Extract the (x, y) coordinate from the center of the cell holding the provided text.  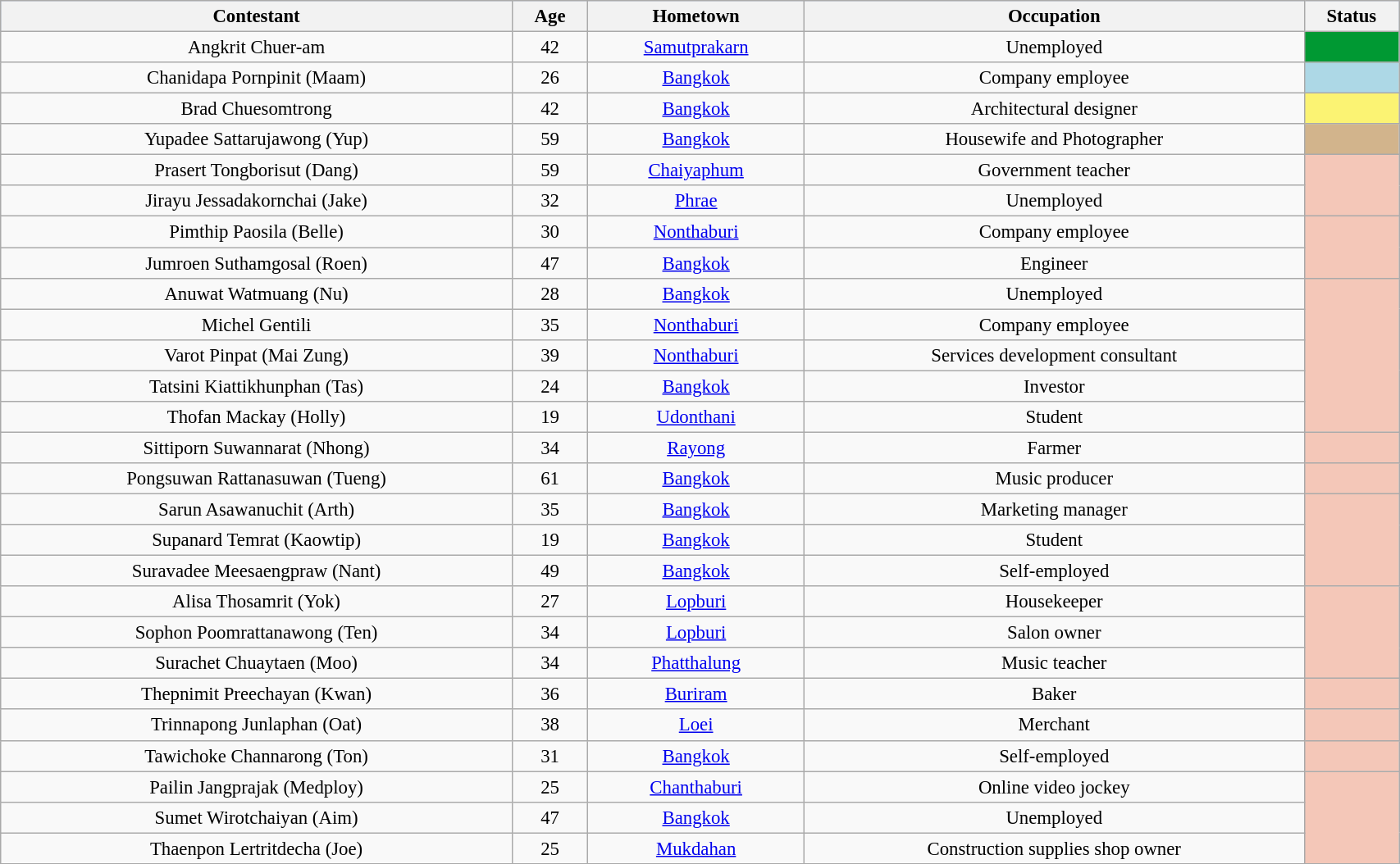
Sophon Poomrattanawong (Ten) (257, 633)
Contestant (257, 16)
Merchant (1054, 725)
Thepnimit Preechayan (Kwan) (257, 694)
Surachet Chuaytaen (Moo) (257, 663)
Angkrit Chuer-am (257, 48)
Architectural designer (1054, 109)
Buriram (696, 694)
Music producer (1054, 479)
Baker (1054, 694)
Brad Chuesomtrong (257, 109)
26 (550, 78)
31 (550, 756)
Phatthalung (696, 663)
Jirayu Jessadakornchai (Jake) (257, 201)
38 (550, 725)
Pailin Jangprajak (Medploy) (257, 787)
30 (550, 232)
Chaiyaphum (696, 171)
Udonthani (696, 417)
Rayong (696, 448)
Sumet Wirotchaiyan (Aim) (257, 817)
Construction supplies shop owner (1054, 848)
Samutprakarn (696, 48)
32 (550, 201)
Phrae (696, 201)
Thofan Mackay (Holly) (257, 417)
Yupadee Sattarujawong (Yup) (257, 139)
Jumroen Suthamgosal (Roen) (257, 263)
Prasert Tongborisut (Dang) (257, 171)
Tatsini Kiattikhunphan (Tas) (257, 386)
Marketing manager (1054, 509)
Suravadee Meesaengpraw (Nant) (257, 571)
36 (550, 694)
61 (550, 479)
Sarun Asawanuchit (Arth) (257, 509)
Music teacher (1054, 663)
Trinnapong Junlaphan (Oat) (257, 725)
Mukdahan (696, 848)
27 (550, 602)
Pimthip Paosila (Belle) (257, 232)
Online video jockey (1054, 787)
Chanthaburi (696, 787)
Alisa Thosamrit (Yok) (257, 602)
Farmer (1054, 448)
Sittiporn Suwannarat (Nhong) (257, 448)
Thaenpon Lertritdecha (Joe) (257, 848)
Hometown (696, 16)
Anuwat Watmuang (Nu) (257, 293)
Services development consultant (1054, 355)
Varot Pinpat (Mai Zung) (257, 355)
Occupation (1054, 16)
24 (550, 386)
Housekeeper (1054, 602)
Pongsuwan Rattanasuwan (Tueng) (257, 479)
Loei (696, 725)
Investor (1054, 386)
Age (550, 16)
Housewife and Photographer (1054, 139)
Michel Gentili (257, 325)
28 (550, 293)
Tawichoke Channarong (Ton) (257, 756)
Salon owner (1054, 633)
39 (550, 355)
Status (1352, 16)
Chanidapa Pornpinit (Maam) (257, 78)
Government teacher (1054, 171)
49 (550, 571)
Supanard Temrat (Kaowtip) (257, 540)
Engineer (1054, 263)
